Identify which cell holds the provided text, then report its [X, Y] central coordinate. 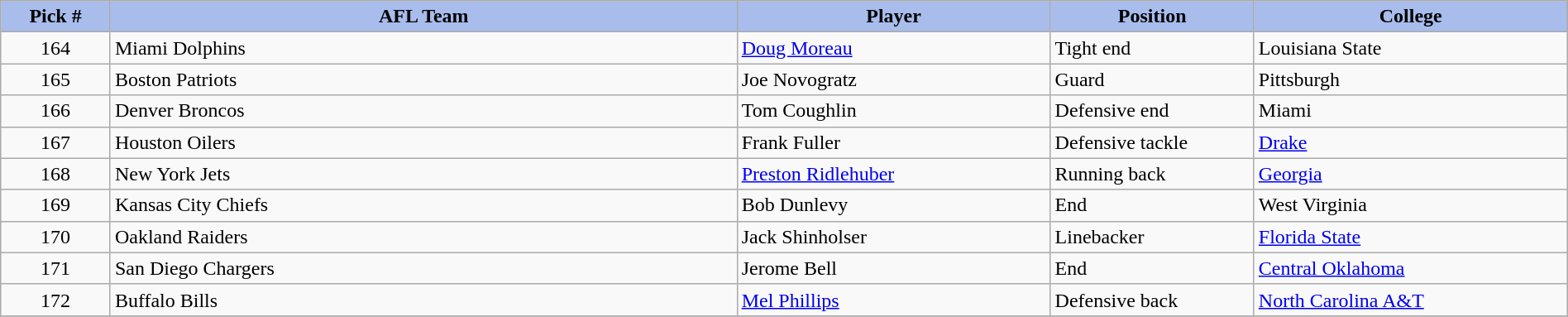
Louisiana State [1411, 48]
West Virginia [1411, 205]
Miami [1411, 111]
Mel Phillips [893, 300]
Miami Dolphins [423, 48]
Buffalo Bills [423, 300]
Denver Broncos [423, 111]
172 [56, 300]
Boston Patriots [423, 79]
New York Jets [423, 174]
Tight end [1152, 48]
Joe Novogratz [893, 79]
AFL Team [423, 17]
170 [56, 237]
Drake [1411, 142]
Pick # [56, 17]
Preston Ridlehuber [893, 174]
171 [56, 268]
College [1411, 17]
Doug Moreau [893, 48]
Georgia [1411, 174]
Frank Fuller [893, 142]
North Carolina A&T [1411, 300]
Florida State [1411, 237]
Defensive back [1152, 300]
164 [56, 48]
Bob Dunlevy [893, 205]
Jack Shinholser [893, 237]
166 [56, 111]
Houston Oilers [423, 142]
168 [56, 174]
San Diego Chargers [423, 268]
Position [1152, 17]
Linebacker [1152, 237]
Player [893, 17]
167 [56, 142]
Jerome Bell [893, 268]
Running back [1152, 174]
Pittsburgh [1411, 79]
Guard [1152, 79]
Defensive tackle [1152, 142]
Oakland Raiders [423, 237]
Central Oklahoma [1411, 268]
169 [56, 205]
Kansas City Chiefs [423, 205]
Defensive end [1152, 111]
Tom Coughlin [893, 111]
165 [56, 79]
